Scan for the cell matching the given text and deliver its [x, y] coordinate at center. 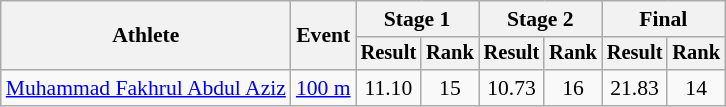
14 [696, 88]
21.83 [635, 88]
10.73 [512, 88]
Stage 1 [418, 19]
100 m [324, 88]
11.10 [389, 88]
Muhammad Fakhrul Abdul Aziz [146, 88]
Final [664, 19]
15 [450, 88]
Event [324, 36]
Stage 2 [540, 19]
16 [573, 88]
Athlete [146, 36]
